For the text-containing cell, return its midpoint in [X, Y] coordinate format. 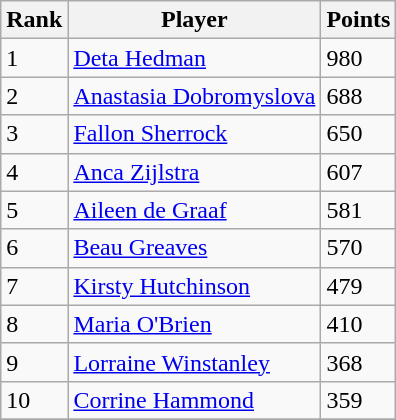
7 [34, 286]
Fallon Sherrock [194, 134]
4 [34, 172]
479 [358, 286]
Beau Greaves [194, 248]
Lorraine Winstanley [194, 362]
368 [358, 362]
650 [358, 134]
980 [358, 58]
10 [34, 400]
1 [34, 58]
Anastasia Dobromyslova [194, 96]
5 [34, 210]
410 [358, 324]
8 [34, 324]
Kirsty Hutchinson [194, 286]
Player [194, 20]
Points [358, 20]
Rank [34, 20]
6 [34, 248]
581 [358, 210]
3 [34, 134]
359 [358, 400]
2 [34, 96]
607 [358, 172]
570 [358, 248]
Corrine Hammond [194, 400]
Anca Zijlstra [194, 172]
Deta Hedman [194, 58]
688 [358, 96]
Maria O'Brien [194, 324]
9 [34, 362]
Aileen de Graaf [194, 210]
